Pinpoint the cell where the given text exists, returning its [x, y] midpoint coordinate. 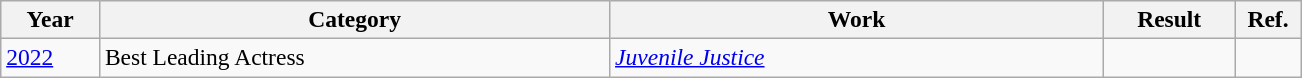
Year [50, 19]
Work [857, 19]
Result [1169, 19]
2022 [50, 57]
Juvenile Justice [857, 57]
Category [354, 19]
Ref. [1268, 19]
Best Leading Actress [354, 57]
